Extract the (x, y) coordinate from the center of the cell holding the provided text.  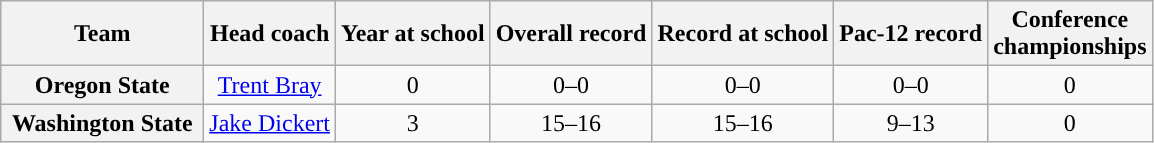
Year at school (412, 34)
Team (102, 34)
Record at school (743, 34)
9–13 (911, 123)
Overall record (571, 34)
Pac-12 record (911, 34)
Jake Dickert (270, 123)
Conference championships (1070, 34)
Oregon State (102, 85)
Trent Bray (270, 85)
3 (412, 123)
Washington State (102, 123)
Head coach (270, 34)
